Provide the [x, y] coordinate of the cell's center where the given text is located.  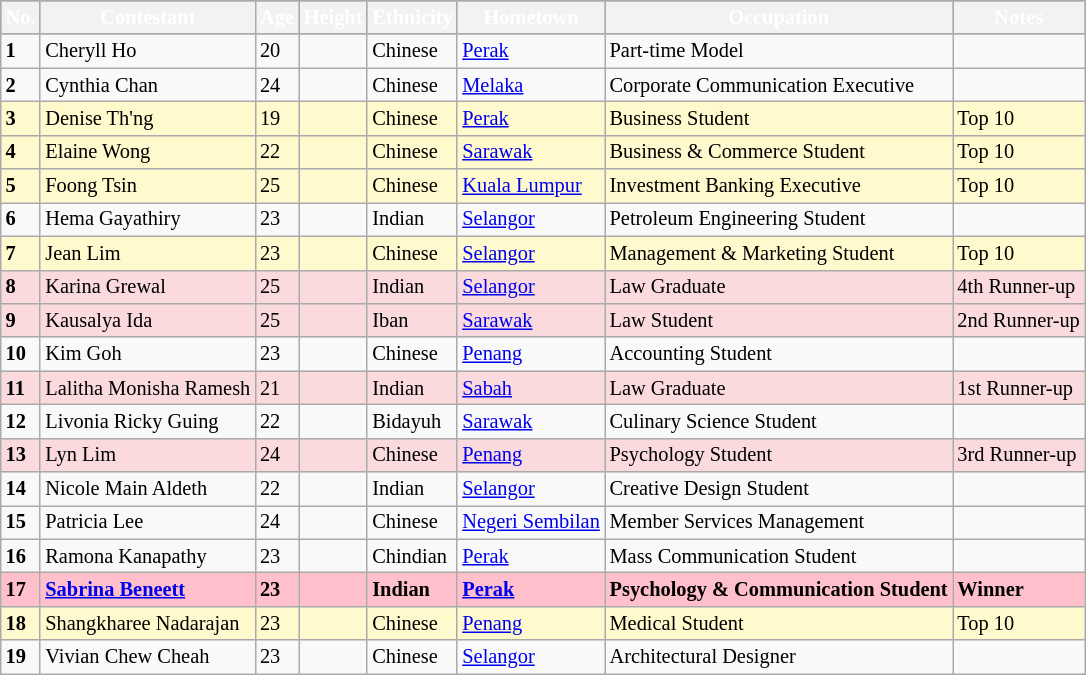
Hema Gayathiry [148, 219]
Part-time Model [779, 51]
Cynthia Chan [148, 85]
Corporate Communication Executive [779, 85]
Nicole Main Aldeth [148, 489]
Petroleum Engineering Student [779, 219]
Investment Banking Executive [779, 186]
Psychology & Communication Student [779, 589]
No. [21, 17]
3rd Runner-up [1018, 455]
15 [21, 522]
Jean Lim [148, 253]
Bidayuh [412, 421]
Livonia Ricky Guing [148, 421]
13 [21, 455]
Lalitha Monisha Ramesh [148, 388]
Cheryll Ho [148, 51]
18 [21, 623]
11 [21, 388]
Creative Design Student [779, 489]
16 [21, 556]
4th Runner-up [1018, 287]
Sabrina Beneett [148, 589]
Psychology Student [779, 455]
Ethnicity [412, 17]
Kausalya Ida [148, 320]
12 [21, 421]
Lyn Lim [148, 455]
9 [21, 320]
Denise Th'ng [148, 118]
21 [277, 388]
Melaka [530, 85]
Kim Goh [148, 354]
Vivian Chew Cheah [148, 657]
Culinary Science Student [779, 421]
Kuala Lumpur [530, 186]
Business & Commerce Student [779, 152]
1 [21, 51]
Negeri Sembilan [530, 522]
Accounting Student [779, 354]
5 [21, 186]
2nd Runner-up [1018, 320]
Business Student [779, 118]
4 [21, 152]
Iban [412, 320]
Age [277, 17]
Management & Marketing Student [779, 253]
Medical Student [779, 623]
Ramona Kanapathy [148, 556]
Mass Communication Student [779, 556]
Chindian [412, 556]
Karina Grewal [148, 287]
Winner [1018, 589]
Law Student [779, 320]
6 [21, 219]
Architectural Designer [779, 657]
Height [334, 17]
Foong Tsin [148, 186]
Elaine Wong [148, 152]
Patricia Lee [148, 522]
2 [21, 85]
14 [21, 489]
1st Runner-up [1018, 388]
Occupation [779, 17]
Contestant [148, 17]
Member Services Management [779, 522]
17 [21, 589]
20 [277, 51]
10 [21, 354]
7 [21, 253]
3 [21, 118]
Hometown [530, 17]
8 [21, 287]
Notes [1018, 17]
Sabah [530, 388]
Shangkharee Nadarajan [148, 623]
